Search for the cell housing the specified text and yield its (X, Y) center coordinate. 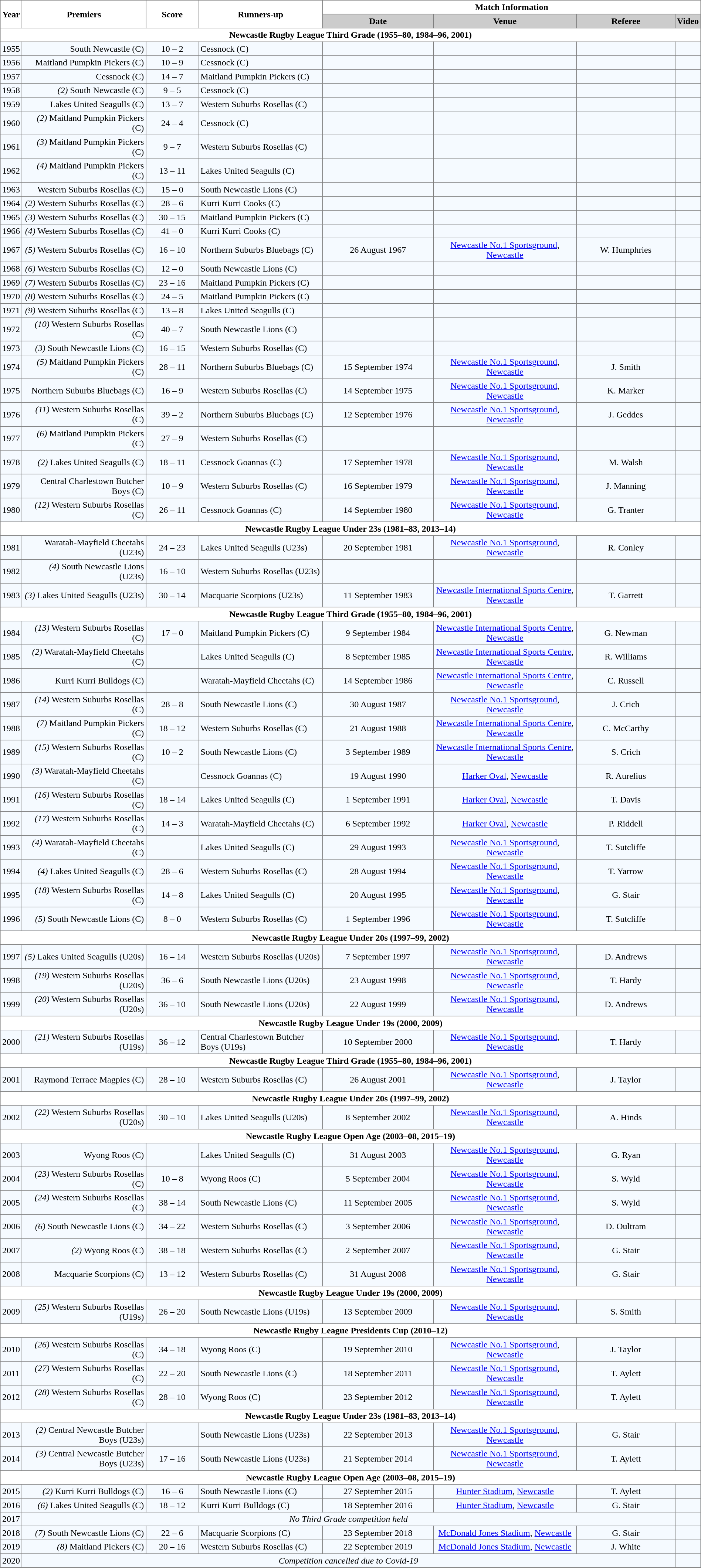
17 September 1978 (378, 462)
28 – 11 (172, 367)
1999 (11, 1004)
(6) Maitland Pumpkin Pickers (C) (84, 438)
(14) Western Suburbs Rosellas (C) (84, 704)
24 – 23 (172, 548)
J. Geddes (626, 415)
T. Garrett (626, 595)
(2) Western Suburbs Rosellas (C) (84, 204)
7 September 1997 (378, 957)
1979 (11, 486)
South Newcastle (C) (84, 49)
1961 (11, 147)
1991 (11, 800)
(8) Maitland Pickers (C) (84, 1547)
(7) South Newcastle Lions (C) (84, 1533)
M. Walsh (626, 462)
23 – 16 (172, 283)
1977 (11, 438)
2004 (11, 1179)
3 September 2006 (378, 1226)
(26) Western Suburbs Rosellas (C) (84, 1349)
1959 (11, 104)
40 – 7 (172, 329)
J. Manning (626, 486)
1955 (11, 49)
36 – 12 (172, 1042)
8 – 0 (172, 919)
1972 (11, 329)
(13) Western Suburbs Rosellas (C) (84, 633)
Waratah-Mayfield Cheetahs (U23s) (84, 548)
1986 (11, 681)
18 September 2011 (378, 1373)
17 – 0 (172, 633)
2017 (11, 1519)
(17) Western Suburbs Rosellas (C) (84, 824)
26 August 2001 (378, 1080)
2016 (11, 1505)
1983 (11, 595)
1968 (11, 269)
2 September 2007 (378, 1250)
Macquarie Scorpions (U23s) (260, 595)
(6) South Newcastle Lions (C) (84, 1226)
R. Conley (626, 548)
J. Crich (626, 704)
39 – 2 (172, 415)
18 September 2016 (378, 1505)
1970 (11, 297)
(20) Western Suburbs Rosellas (U20s) (84, 1004)
26 – 11 (172, 510)
(28) Western Suburbs Rosellas (C) (84, 1397)
2000 (11, 1042)
1960 (11, 123)
(2) Maitland Pumpkin Pickers (C) (84, 123)
30 – 14 (172, 595)
(3) Lakes United Seagulls (U23s) (84, 595)
19 August 1990 (378, 776)
1971 (11, 310)
36 – 6 (172, 980)
(5) South Newcastle Lions (C) (84, 919)
1 September 1991 (378, 800)
G. Ryan (626, 1155)
1984 (11, 633)
C. McCarthy (626, 728)
Premiers (84, 14)
1 September 1996 (378, 919)
6 September 1992 (378, 824)
30 – 10 (172, 1117)
(3) Waratah-Mayfield Cheetahs (C) (84, 776)
27 – 9 (172, 438)
2010 (11, 1349)
1993 (11, 847)
R. Aurelius (626, 776)
S. Smith (626, 1312)
1965 (11, 217)
1969 (11, 283)
Runners-up (260, 14)
1957 (11, 76)
1981 (11, 548)
28 August 1994 (378, 871)
(12) Western Suburbs Rosellas (C) (84, 510)
14 September 1975 (378, 391)
11 September 1983 (378, 595)
13 – 12 (172, 1274)
22 – 6 (172, 1533)
(19) Western Suburbs Rosellas (U20s) (84, 980)
1956 (11, 63)
21 August 1988 (378, 728)
16 September 1979 (378, 486)
1975 (11, 391)
1988 (11, 728)
34 – 22 (172, 1226)
Lakes United Seagulls (U20s) (260, 1117)
13 – 11 (172, 171)
Lakes United Seagulls (U23s) (260, 548)
(3) Central Newcastle Butcher Boys (U23s) (84, 1459)
Western Suburbs Rosellas (U23s) (260, 571)
1995 (11, 895)
(2) South Newcastle (C) (84, 91)
16 – 9 (172, 391)
(2) Wyong Roos (C) (84, 1250)
18 – 11 (172, 462)
(7) Western Suburbs Rosellas (C) (84, 283)
(23) Western Suburbs Rosellas (C) (84, 1179)
(3) Maitland Pumpkin Pickers (C) (84, 147)
(7) Maitland Pumpkin Pickers (C) (84, 728)
9 – 5 (172, 91)
1987 (11, 704)
G. Newman (626, 633)
1966 (11, 231)
1980 (11, 510)
1998 (11, 980)
S. Crich (626, 752)
1976 (11, 415)
12 – 0 (172, 269)
11 September 2005 (378, 1203)
38 – 18 (172, 1250)
22 – 20 (172, 1373)
South Newcastle Lions (U19s) (260, 1312)
(25) Western Suburbs Rosellas (U19s) (84, 1312)
2007 (11, 1250)
1963 (11, 190)
2009 (11, 1312)
2001 (11, 1080)
(22) Western Suburbs Rosellas (U20s) (84, 1117)
J. White (626, 1547)
Raymond Terrace Magpies (C) (84, 1080)
(21) Western Suburbs Rosellas (U19s) (84, 1042)
(6) Lakes United Seagulls (C) (84, 1505)
2015 (11, 1492)
2014 (11, 1459)
Newcastle Rugby League Presidents Cup (2010–12) (350, 1331)
2020 (11, 1561)
(9) Western Suburbs Rosellas (C) (84, 310)
1978 (11, 462)
22 September 2013 (378, 1435)
Competition cancelled due to Covid-19 (348, 1561)
17 – 16 (172, 1459)
Central Charlestown Butcher Boys (U19s) (260, 1042)
15 September 1974 (378, 367)
31 August 2008 (378, 1274)
2005 (11, 1203)
(4) Lakes United Seagulls (C) (84, 871)
1990 (11, 776)
2003 (11, 1155)
(24) Western Suburbs Rosellas (C) (84, 1203)
29 August 1993 (378, 847)
1996 (11, 919)
Date (378, 21)
2002 (11, 1117)
16 – 15 (172, 348)
30 – 15 (172, 217)
(3) South Newcastle Lions (C) (84, 348)
(6) Western Suburbs Rosellas (C) (84, 269)
23 August 1998 (378, 980)
9 – 7 (172, 147)
(5) Western Suburbs Rosellas (C) (84, 250)
(5) Lakes United Seagulls (U20s) (84, 957)
W. Humphries (626, 250)
20 August 1995 (378, 895)
J. Smith (626, 367)
(4) Waratah-Mayfield Cheetahs (C) (84, 847)
16 – 14 (172, 957)
1985 (11, 657)
31 August 2003 (378, 1155)
26 August 1967 (378, 250)
T. Yarrow (626, 871)
(5) Maitland Pumpkin Pickers (C) (84, 367)
30 August 1987 (378, 704)
15 – 0 (172, 190)
(15) Western Suburbs Rosellas (C) (84, 752)
(16) Western Suburbs Rosellas (C) (84, 800)
1958 (11, 91)
1982 (11, 571)
22 August 1999 (378, 1004)
(8) Western Suburbs Rosellas (C) (84, 297)
2012 (11, 1397)
14 September 1986 (378, 681)
T. Davis (626, 800)
14 – 3 (172, 824)
G. Tranter (626, 510)
41 – 0 (172, 231)
26 – 20 (172, 1312)
12 September 1976 (378, 415)
19 September 2010 (378, 1349)
3 September 1989 (378, 752)
2013 (11, 1435)
1973 (11, 348)
Video (688, 21)
2011 (11, 1373)
(10) Western Suburbs Rosellas (C) (84, 329)
18 – 14 (172, 800)
(18) Western Suburbs Rosellas (C) (84, 895)
(2) Waratah-Mayfield Cheetahs (C) (84, 657)
No Third Grade competition held (348, 1519)
Score (172, 14)
38 – 14 (172, 1203)
1997 (11, 957)
(4) Maitland Pumpkin Pickers (C) (84, 171)
Central Charlestown Butcher Boys (C) (84, 486)
14 September 1980 (378, 510)
(3) Western Suburbs Rosellas (C) (84, 217)
9 September 1984 (378, 633)
23 September 2018 (378, 1533)
Western Suburbs Rosellas (U20s) (260, 957)
Match Information (512, 7)
13 September 2009 (378, 1312)
20 – 16 (172, 1547)
2008 (11, 1274)
10 – 8 (172, 1179)
1964 (11, 204)
5 September 2004 (378, 1179)
Referee (626, 21)
16 – 6 (172, 1492)
13 – 7 (172, 104)
1974 (11, 367)
Year (11, 14)
1967 (11, 250)
(27) Western Suburbs Rosellas (C) (84, 1373)
1992 (11, 824)
14 – 8 (172, 895)
24 – 5 (172, 297)
A. Hinds (626, 1117)
(4) South Newcastle Lions (U23s) (84, 571)
13 – 8 (172, 310)
(4) Western Suburbs Rosellas (C) (84, 231)
24 – 4 (172, 123)
D. Oultram (626, 1226)
28 – 8 (172, 704)
(2) Kurri Kurri Bulldogs (C) (84, 1492)
23 September 2012 (378, 1397)
1994 (11, 871)
10 September 2000 (378, 1042)
21 September 2014 (378, 1459)
(2) Central Newcastle Butcher Boys (U23s) (84, 1435)
2006 (11, 1226)
22 September 2019 (378, 1547)
K. Marker (626, 391)
34 – 18 (172, 1349)
2019 (11, 1547)
36 – 10 (172, 1004)
(2) Lakes United Seagulls (C) (84, 462)
C. Russell (626, 681)
8 September 1985 (378, 657)
27 September 2015 (378, 1492)
R. Williams (626, 657)
1989 (11, 752)
2018 (11, 1533)
8 September 2002 (378, 1117)
(11) Western Suburbs Rosellas (C) (84, 415)
Venue (505, 21)
P. Riddell (626, 824)
1962 (11, 171)
20 September 1981 (378, 548)
14 – 7 (172, 76)
